Pinpoint the cell where the given text exists, returning its (X, Y) midpoint coordinate. 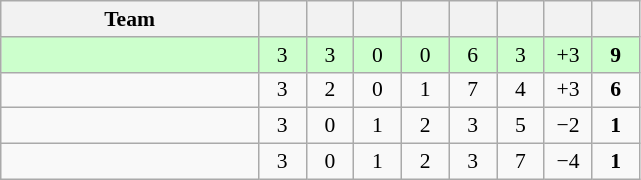
−4 (568, 162)
9 (616, 55)
4 (520, 90)
−2 (568, 126)
Team (130, 19)
5 (520, 126)
